For the text-containing cell, return its midpoint in [x, y] coordinate format. 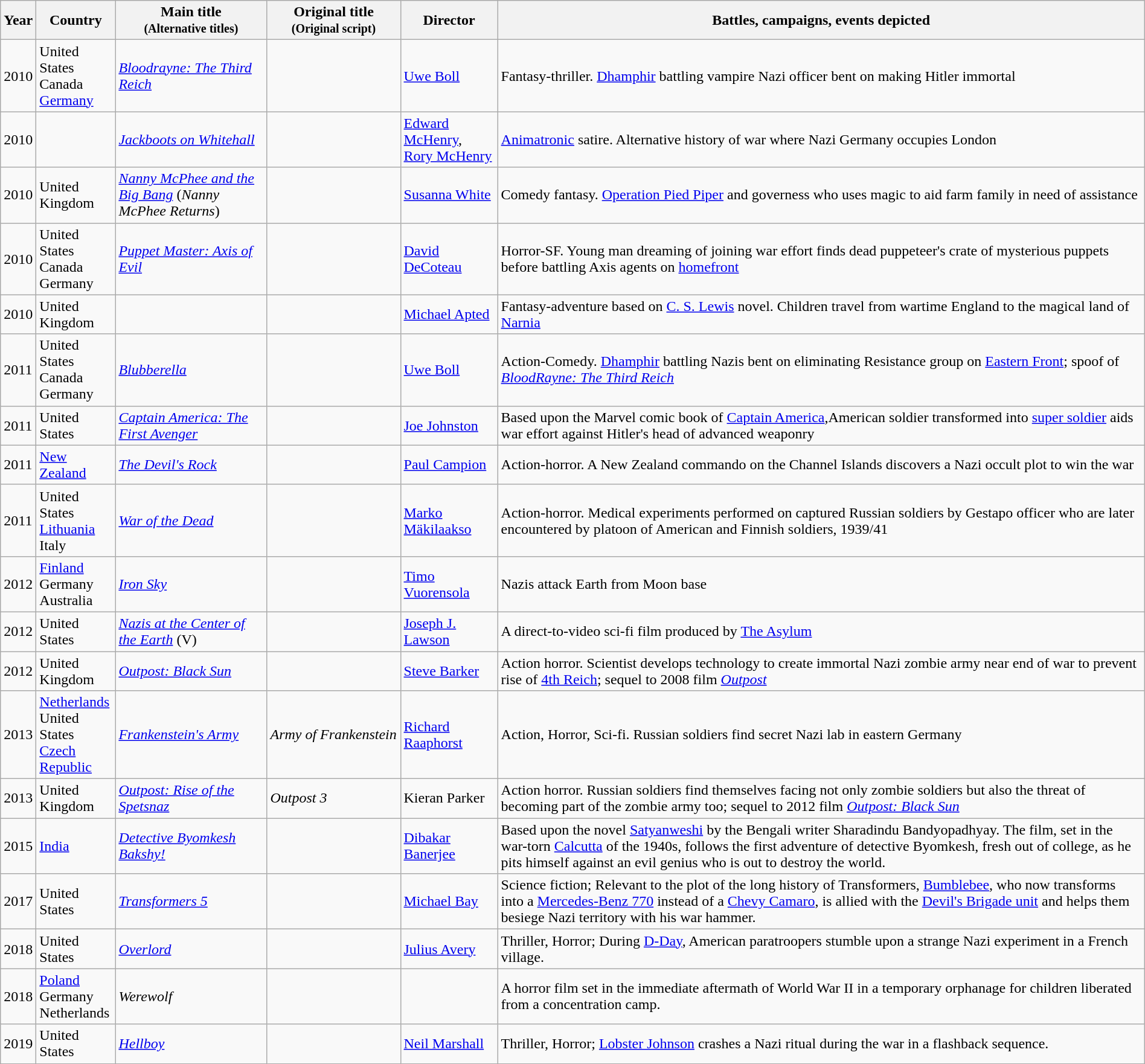
Animatronic satire. Alternative history of war where Nazi Germany occupies London [821, 139]
Michael Apted [449, 314]
Nazis attack Earth from Moon base [821, 584]
Outpost: Black Sun [191, 670]
Frankenstein's Army [191, 735]
PolandGermanyNetherlands [76, 996]
2019 [18, 1043]
Thriller, Horror; Lobster Johnson crashes a Nazi ritual during the war in a flashback sequence. [821, 1043]
Director [449, 21]
Captain America: The First Avenger [191, 425]
The Devil's Rock [191, 465]
Fantasy-thriller. Dhamphir battling vampire Nazi officer bent on making Hitler immortal [821, 76]
Thriller, Horror; During D-Day, American paratroopers stumble upon a strange Nazi experiment in a French village. [821, 949]
Fantasy-adventure based on C. S. Lewis novel. Children travel from wartime England to the magical land of Narnia [821, 314]
A horror film set in the immediate aftermath of World War II in a temporary orphanage for children liberated from a concentration camp. [821, 996]
Richard Raaphorst [449, 735]
Marko Mäkilaakso [449, 521]
Battles, campaigns, events depicted [821, 21]
Julius Avery [449, 949]
War of the Dead [191, 521]
Nanny McPhee and the Big Bang (Nanny McPhee Returns) [191, 195]
Timo Vuorensola [449, 584]
Jackboots on Whitehall [191, 139]
New Zealand [76, 465]
Action-Comedy. Dhamphir battling Nazis bent on eliminating Resistance group on Eastern Front; spoof of BloodRayne: The Third Reich [821, 370]
Outpost 3 [333, 798]
Year [18, 21]
Kieran Parker [449, 798]
Iron Sky [191, 584]
Comedy fantasy. Operation Pied Piper and governess who uses magic to aid farm family in need of assistance [821, 195]
Neil Marshall [449, 1043]
NetherlandsUnited StatesCzech Republic [76, 735]
Hellboy [191, 1043]
Nazis at the Center of the Earth (V) [191, 632]
Michael Bay [449, 902]
Edward McHenry, Rory McHenry [449, 139]
2015 [18, 846]
Dibakar Banerjee [449, 846]
FinlandGermanyAustralia [76, 584]
Horror-SF. Young man dreaming of joining war effort finds dead puppeteer's crate of mysterious puppets before battling Axis agents on homefront [821, 258]
Main title(Alternative titles) [191, 21]
Overlord [191, 949]
United StatesLithuaniaItaly [76, 521]
Werewolf [191, 996]
Army of Frankenstein [333, 735]
Transformers 5 [191, 902]
Detective Byomkesh Bakshy! [191, 846]
Susanna White [449, 195]
Joe Johnston [449, 425]
Outpost: Rise of the Spetsnaz [191, 798]
Original title(Original script) [333, 21]
India [76, 846]
Country [76, 21]
Action, Horror, Sci-fi. Russian soldiers find secret Nazi lab in eastern Germany [821, 735]
Blubberella [191, 370]
2017 [18, 902]
Bloodrayne: The Third Reich [191, 76]
A direct-to-video sci-fi film produced by The Asylum [821, 632]
Joseph J. Lawson [449, 632]
Steve Barker [449, 670]
Puppet Master: Axis of Evil [191, 258]
Action-horror. A New Zealand commando on the Channel Islands discovers a Nazi occult plot to win the war [821, 465]
Paul Campion [449, 465]
David DeCoteau [449, 258]
